From the cell containing the given text, extract its center point as (x, y) coordinate. 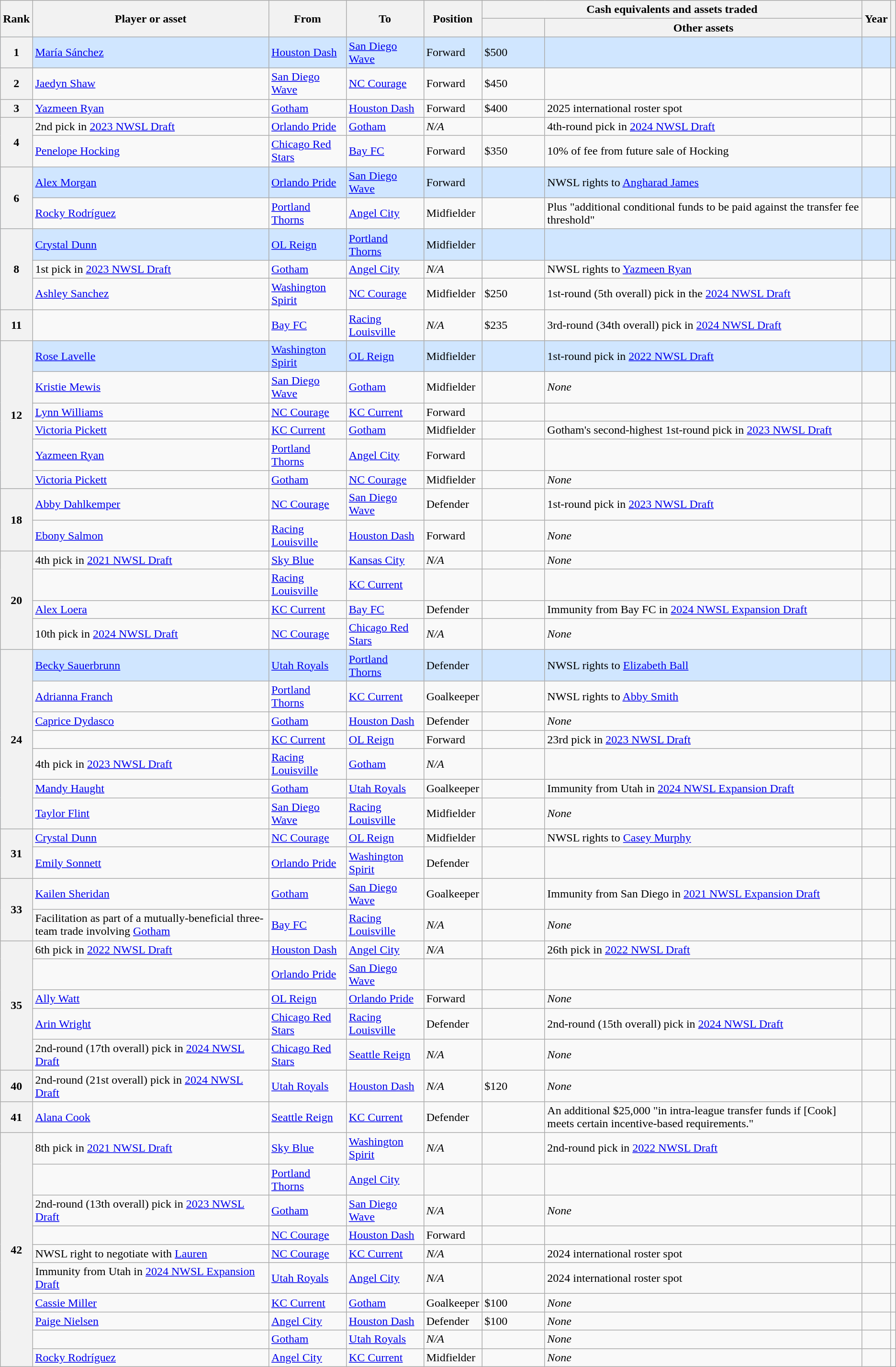
Alana Cook (151, 1117)
Cash equivalents and assets traded (672, 10)
2nd pick in 2023 NWSL Draft (151, 126)
20 (16, 600)
Kailen Sheridan (151, 894)
$250 (513, 294)
8 (16, 269)
10th pick in 2024 NWSL Draft (151, 634)
NWSL rights to Yazmeen Ryan (704, 269)
Taylor Flint (151, 814)
Other assets (704, 28)
$120 (513, 1086)
Ebony Salmon (151, 535)
41 (16, 1117)
$450 (513, 83)
To (385, 19)
33 (16, 909)
2nd-round pick in 2022 NWSL Draft (704, 1148)
31 (16, 854)
Cassie Miller (151, 1303)
6 (16, 198)
An additional $25,000 "in intra-league transfer funds if [Cook] meets certain incentive-based requirements." (704, 1117)
4th pick in 2023 NWSL Draft (151, 764)
2nd-round (17th overall) pick in 2024 NWSL Draft (151, 1055)
35 (16, 1005)
4 (16, 142)
Caprice Dydasco (151, 721)
10% of fee from future sale of Hocking (704, 151)
María Sánchez (151, 53)
1st-round pick in 2022 NWSL Draft (704, 356)
NWSL rights to Elizabeth Ball (704, 665)
11 (16, 325)
Gotham's second-highest 1st-round pick in 2023 NWSL Draft (704, 430)
3rd-round (34th overall) pick in 2024 NWSL Draft (704, 325)
2nd-round (21st overall) pick in 2024 NWSL Draft (151, 1086)
NWSL rights to Casey Murphy (704, 838)
$500 (513, 53)
From (307, 19)
Rank (16, 19)
1st pick in 2023 NWSL Draft (151, 269)
2025 international roster spot (704, 108)
Player or asset (151, 19)
Ally Watt (151, 999)
NWSL right to negotiate with Lauren (151, 1254)
2nd-round (15th overall) pick in 2024 NWSL Draft (704, 1023)
12 (16, 415)
8th pick in 2021 NWSL Draft (151, 1148)
Mandy Haught (151, 789)
40 (16, 1086)
NWSL rights to Abby Smith (704, 696)
42 (16, 1249)
Jaedyn Shaw (151, 83)
Immunity from Bay FC in 2024 NWSL Expansion Draft (704, 609)
Rose Lavelle (151, 356)
1st-round pick in 2023 NWSL Draft (704, 504)
24 (16, 739)
1st-round (5th overall) pick in the 2024 NWSL Draft (704, 294)
2 (16, 83)
Penelope Hocking (151, 151)
6th pick in 2022 NWSL Draft (151, 950)
Kristie Mewis (151, 388)
Year (876, 19)
Arin Wright (151, 1023)
Adrianna Franch (151, 696)
4th pick in 2021 NWSL Draft (151, 560)
Emily Sonnett (151, 863)
Position (453, 19)
4th-round pick in 2024 NWSL Draft (704, 126)
Facilitation as part of a mutually-beneficial three-team trade involving Gotham (151, 925)
Lynn Williams (151, 412)
Becky Sauerbrunn (151, 665)
Kansas City (385, 560)
NWSL rights to Angharad James (704, 182)
$350 (513, 151)
2nd-round (13th overall) pick in 2023 NWSL Draft (151, 1211)
Immunity from San Diego in 2021 NWSL Expansion Draft (704, 894)
Alex Loera (151, 609)
23rd pick in 2023 NWSL Draft (704, 740)
Plus "additional conditional funds to be paid against the transfer fee threshold" (704, 213)
3 (16, 108)
$400 (513, 108)
Paige Nielsen (151, 1321)
Abby Dahlkemper (151, 504)
1 (16, 53)
$235 (513, 325)
Alex Morgan (151, 182)
26th pick in 2022 NWSL Draft (704, 950)
18 (16, 520)
Ashley Sanchez (151, 294)
